Identify which cell holds the provided text, then report its [X, Y] central coordinate. 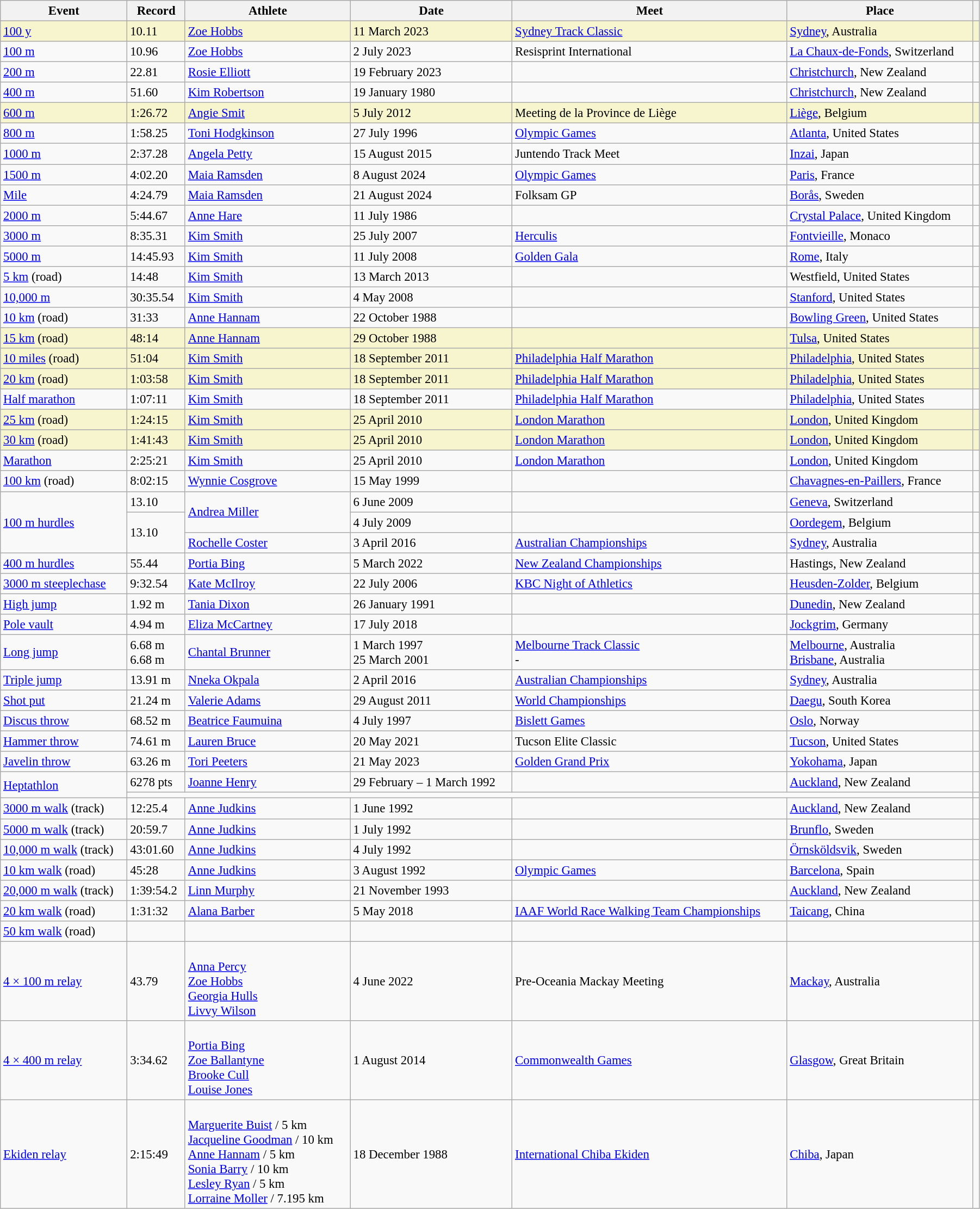
55.44 [156, 563]
Fontvieille, Monaco [880, 236]
1000 m [64, 154]
13.91 m [156, 680]
Commonwealth Games [649, 1060]
4 May 2008 [431, 297]
15 August 2015 [431, 154]
51:04 [156, 359]
14:48 [156, 277]
Herculis [649, 236]
Chavagnes-en-Paillers, France [880, 482]
Kim Robertson [268, 92]
Linn Murphy [268, 890]
29 August 2011 [431, 701]
2 July 2023 [431, 52]
100 m hurdles [64, 522]
1:39:54.2 [156, 890]
Andrea Miller [268, 511]
Paris, France [880, 175]
100 y [64, 32]
KBC Night of Athletics [649, 584]
Rome, Italy [880, 256]
Glasgow, Great Britain [880, 1060]
11 March 2023 [431, 32]
Shot put [64, 701]
12:25.4 [156, 809]
Alana Barber [268, 911]
Taicang, China [880, 911]
Chiba, Japan [880, 1154]
Place [880, 11]
Javelin throw [64, 762]
29 February – 1 March 1992 [431, 782]
200 m [64, 72]
26 January 1991 [431, 604]
Pre-Oceania Mackay Meeting [649, 981]
29 October 1988 [431, 338]
2 April 2016 [431, 680]
68.52 m [156, 721]
63.26 m [156, 762]
800 m [64, 133]
10 miles (road) [64, 359]
6278 pts [156, 782]
22.81 [156, 72]
2:25:21 [156, 461]
Joanne Henry [268, 782]
18 December 1988 [431, 1154]
21.24 m [156, 701]
51.60 [156, 92]
Mackay, Australia [880, 981]
Liège, Belgium [880, 113]
400 m hurdles [64, 563]
27 July 1996 [431, 133]
5 July 2012 [431, 113]
Tori Peeters [268, 762]
21 November 1993 [431, 890]
19 January 1980 [431, 92]
Tucson Elite Classic [649, 742]
600 m [64, 113]
Örnsköldsvik, Sweden [880, 849]
1.92 m [156, 604]
2:15:49 [156, 1154]
Yokohama, Japan [880, 762]
3 August 1992 [431, 870]
Wynnie Cosgrove [268, 482]
9:32.54 [156, 584]
La Chaux-de-Fonds, Switzerland [880, 52]
22 October 1988 [431, 318]
Folksam GP [649, 195]
15 May 1999 [431, 482]
New Zealand Championships [649, 563]
5000 m [64, 256]
Ekiden relay [64, 1154]
Marguerite Buist / 5 kmJacqueline Goodman / 10 kmAnne Hannam / 5 kmSonia Barry / 10 kmLesley Ryan / 5 kmLorraine Moller / 7.195 km [268, 1154]
Stanford, United States [880, 297]
4 July 1992 [431, 849]
Tulsa, United States [880, 338]
25 July 2007 [431, 236]
Long jump [64, 652]
Chantal Brunner [268, 652]
4 July 1997 [431, 721]
20:59.7 [156, 829]
3000 m walk (track) [64, 809]
1:03:58 [156, 379]
Barcelona, Spain [880, 870]
Lauren Bruce [268, 742]
5 March 2022 [431, 563]
International Chiba Ekiden [649, 1154]
45:28 [156, 870]
100 km (road) [64, 482]
1 July 1992 [431, 829]
Melbourne Track Classic- [649, 652]
Borås, Sweden [880, 195]
25 km (road) [64, 420]
Marathon [64, 461]
Westfield, United States [880, 277]
8 August 2024 [431, 175]
Rosie Elliott [268, 72]
Record [156, 11]
1500 m [64, 175]
Geneva, Switzerland [880, 502]
Resisprint International [649, 52]
Mile [64, 195]
14:45.93 [156, 256]
Athlete [268, 11]
Anne Hare [268, 215]
21 May 2023 [431, 762]
Juntendo Track Meet [649, 154]
Discus throw [64, 721]
4 × 400 m relay [64, 1060]
20,000 m walk (track) [64, 890]
10.96 [156, 52]
Jockgrim, Germany [880, 625]
Valerie Adams [268, 701]
17 July 2018 [431, 625]
20 km walk (road) [64, 911]
Kate McIlroy [268, 584]
Bowling Green, United States [880, 318]
48:14 [156, 338]
43.79 [156, 981]
Bislett Games [649, 721]
Atlanta, United States [880, 133]
Sydney Track Classic [649, 32]
10,000 m [64, 297]
Inzai, Japan [880, 154]
Dunedin, New Zealand [880, 604]
Pole vault [64, 625]
74.61 m [156, 742]
Triple jump [64, 680]
21 August 2024 [431, 195]
8:35.31 [156, 236]
5 km (road) [64, 277]
4.94 m [156, 625]
3 April 2016 [431, 542]
1:24:15 [156, 420]
IAAF World Race Walking Team Championships [649, 911]
Hammer throw [64, 742]
Nneka Okpala [268, 680]
4:24.79 [156, 195]
1 June 1992 [431, 809]
4:02.20 [156, 175]
11 July 2008 [431, 256]
15 km (road) [64, 338]
1:26.72 [156, 113]
5 May 2018 [431, 911]
Tania Dixon [268, 604]
4 × 100 m relay [64, 981]
30 km (road) [64, 440]
3000 m [64, 236]
10,000 m walk (track) [64, 849]
Brunflo, Sweden [880, 829]
1:07:11 [156, 399]
Event [64, 11]
Heusden-Zolder, Belgium [880, 584]
Eliza McCartney [268, 625]
6 June 2009 [431, 502]
Portia BingZoe BallantyneBrooke CullLouise Jones [268, 1060]
1 August 2014 [431, 1060]
10 km walk (road) [64, 870]
Date [431, 11]
High jump [64, 604]
1:31:32 [156, 911]
30:35.54 [156, 297]
Angie Smit [268, 113]
8:02:15 [156, 482]
50 km walk (road) [64, 932]
Beatrice Faumuina [268, 721]
Anna PercyZoe HobbsGeorgia HullsLivvy Wilson [268, 981]
Oordegem, Belgium [880, 522]
Portia Bing [268, 563]
Heptathlon [64, 785]
Crystal Palace, United Kingdom [880, 215]
1:41:43 [156, 440]
10 km (road) [64, 318]
400 m [64, 92]
World Championships [649, 701]
100 m [64, 52]
4 July 2009 [431, 522]
22 July 2006 [431, 584]
20 May 2021 [431, 742]
1:58.25 [156, 133]
4 June 2022 [431, 981]
Angela Petty [268, 154]
19 February 2023 [431, 72]
Tucson, United States [880, 742]
3:34.62 [156, 1060]
31:33 [156, 318]
Half marathon [64, 399]
11 July 1986 [431, 215]
Oslo, Norway [880, 721]
5000 m walk (track) [64, 829]
10.11 [156, 32]
Meeting de la Province de Liège [649, 113]
2:37.28 [156, 154]
Rochelle Coster [268, 542]
Melbourne, Australia Brisbane, Australia [880, 652]
1 March 1997 25 March 2001 [431, 652]
3000 m steeplechase [64, 584]
43:01.60 [156, 849]
Toni Hodgkinson [268, 133]
20 km (road) [64, 379]
Golden Grand Prix [649, 762]
Hastings, New Zealand [880, 563]
Golden Gala [649, 256]
13 March 2013 [431, 277]
5:44.67 [156, 215]
6.68 m 6.68 m [156, 652]
Meet [649, 11]
2000 m [64, 215]
Daegu, South Korea [880, 701]
